Extract the [x, y] coordinate from the center of the cell holding the provided text.  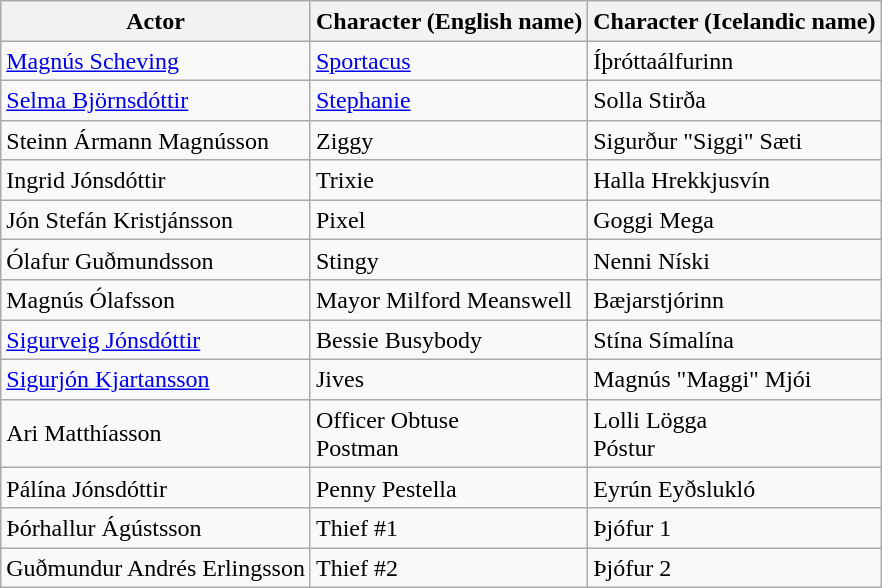
Ziggy [448, 140]
Íþróttaálfurinn [734, 61]
Selma Björnsdóttir [156, 100]
Þjófur 1 [734, 528]
Halla Hrekkjusvín [734, 180]
Stína Símalína [734, 340]
Character (Icelandic name) [734, 21]
Jives [448, 379]
Trixie [448, 180]
Bæjarstjórinn [734, 300]
Sigurjón Kjartansson [156, 379]
Magnús Scheving [156, 61]
Ingrid Jónsdóttir [156, 180]
Magnús "Maggi" Mjói [734, 379]
Ólafur Guðmundsson [156, 260]
Stephanie [448, 100]
Officer ObtusePostman [448, 434]
Nenni Níski [734, 260]
Guðmundur Andrés Erlingsson [156, 568]
Thief #2 [448, 568]
Þjófur 2 [734, 568]
Actor [156, 21]
Jón Stefán Kristjánsson [156, 220]
Goggi Mega [734, 220]
Magnús Ólafsson [156, 300]
Solla Stirða [734, 100]
Sigurveig Jónsdóttir [156, 340]
Lolli LöggaPóstur [734, 434]
Mayor Milford Meanswell [448, 300]
Þórhallur Ágústsson [156, 528]
Bessie Busybody [448, 340]
Steinn Ármann Magnússon [156, 140]
Pálína Jónsdóttir [156, 488]
Character (English name) [448, 21]
Stingy [448, 260]
Eyrún Eyðslukló [734, 488]
Sigurður "Siggi" Sæti [734, 140]
Penny Pestella [448, 488]
Ari Matthíasson [156, 434]
Pixel [448, 220]
Sportacus [448, 61]
Thief #1 [448, 528]
